Identify which cell holds the provided text, then report its [X, Y] central coordinate. 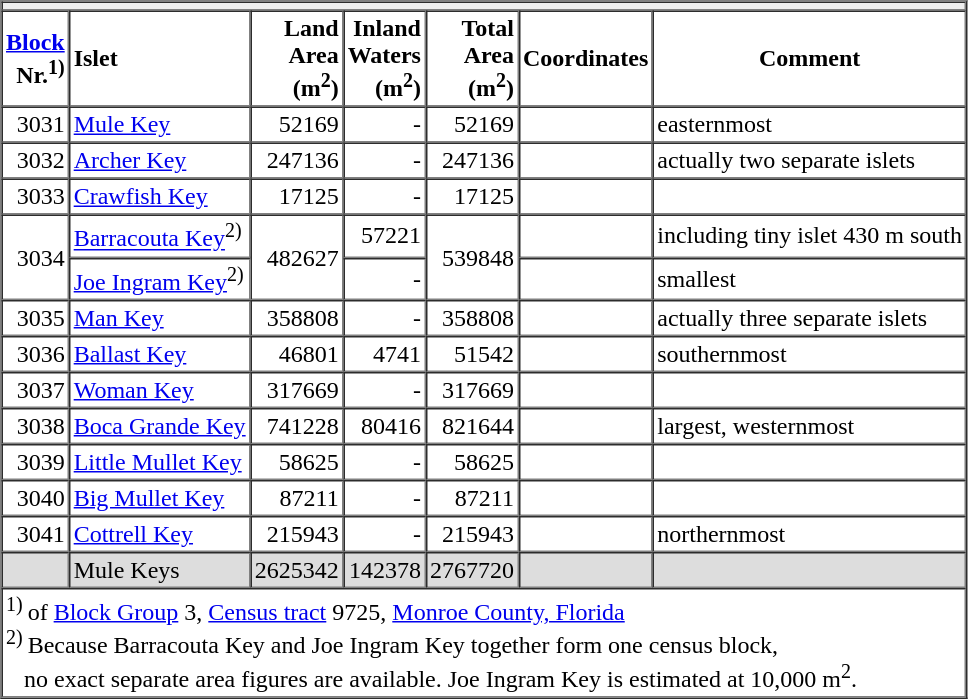
2767720 [472, 570]
northernmost [810, 534]
57221 [384, 236]
3033 [36, 197]
LandArea(m2) [296, 58]
46801 [296, 354]
Cottrell Key [160, 534]
including tiny islet 430 m south [810, 236]
Barracouta Key2) [160, 236]
3034 [36, 258]
Comment [810, 58]
3041 [36, 534]
3032 [36, 161]
Mule Key [160, 125]
142378 [384, 570]
3038 [36, 426]
Archer Key [160, 161]
actually two separate islets [810, 161]
3040 [36, 498]
2625342 [296, 570]
TotalArea(m2) [472, 58]
3039 [36, 462]
Boca Grande Key [160, 426]
Little Mullet Key [160, 462]
Ballast Key [160, 354]
80416 [384, 426]
Crawfish Key [160, 197]
Man Key [160, 318]
Islet [160, 58]
741228 [296, 426]
3031 [36, 125]
InlandWaters(m2) [384, 58]
largest, westernmost [810, 426]
539848 [472, 258]
Coordinates [585, 58]
3035 [36, 318]
BlockNr.1) [36, 58]
3037 [36, 390]
actually three separate islets [810, 318]
821644 [472, 426]
4741 [384, 354]
Joe Ingram Key2) [160, 278]
Woman Key [160, 390]
Mule Keys [160, 570]
easternmost [810, 125]
482627 [296, 258]
Big Mullet Key [160, 498]
southernmost [810, 354]
51542 [472, 354]
smallest [810, 278]
3036 [36, 354]
